Capture the cell that displays the provided text and extract its [X, Y] central coordinate. 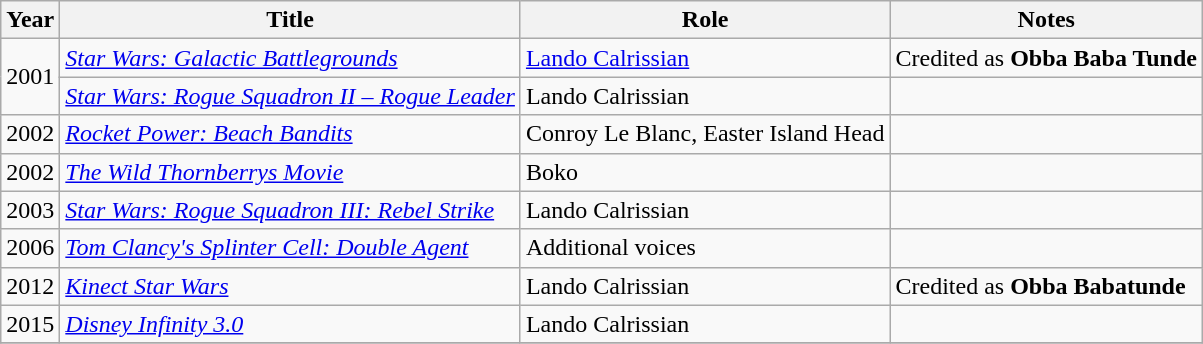
Year [30, 20]
Title [290, 20]
Notes [1046, 20]
Additional voices [705, 248]
2015 [30, 324]
2001 [30, 77]
The Wild Thornberrys Movie [290, 172]
2006 [30, 248]
Rocket Power: Beach Bandits [290, 134]
Star Wars: Rogue Squadron III: Rebel Strike [290, 210]
Kinect Star Wars [290, 286]
Disney Infinity 3.0 [290, 324]
Star Wars: Galactic Battlegrounds [290, 58]
2003 [30, 210]
Conroy Le Blanc, Easter Island Head [705, 134]
Tom Clancy's Splinter Cell: Double Agent [290, 248]
Credited as Obba Baba Tunde [1046, 58]
Boko [705, 172]
Credited as Obba Babatunde [1046, 286]
2012 [30, 286]
Role [705, 20]
Star Wars: Rogue Squadron II – Rogue Leader [290, 96]
